Provide the [x, y] coordinate of the cell's center where the given text is located.  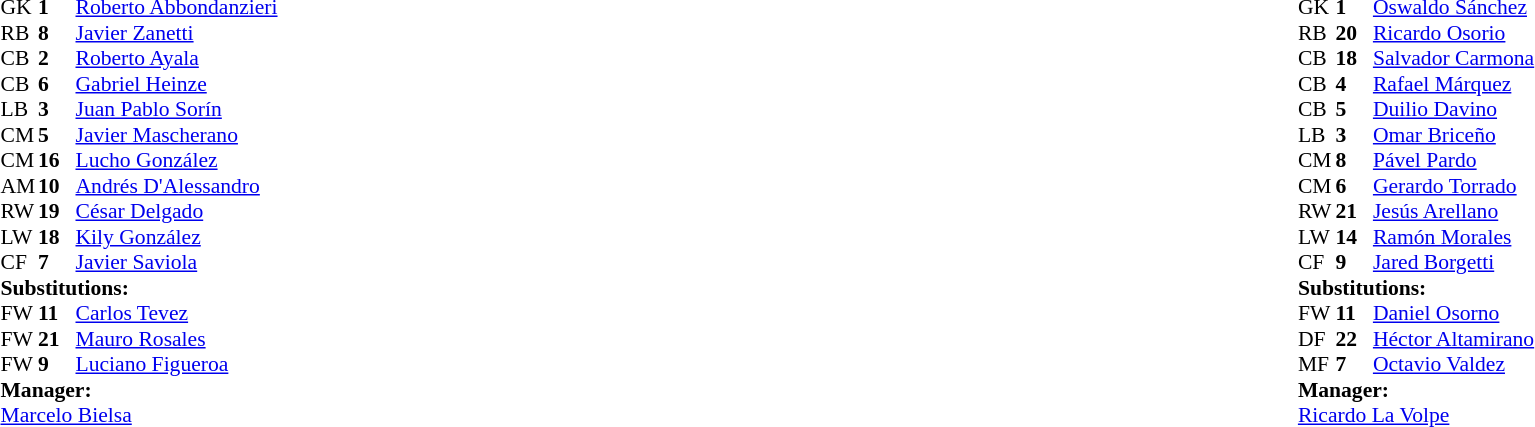
MF [1317, 365]
16 [57, 161]
Kily González [177, 237]
Carlos Tevez [177, 313]
Roberto Ayala [177, 59]
DF [1317, 339]
Manager: [138, 390]
22 [1354, 339]
Lucho González [177, 161]
20 [1354, 33]
Javier Saviola [177, 263]
Substitutions: [138, 288]
Juan Pablo Sorín [177, 109]
14 [1354, 237]
Mauro Rosales [177, 339]
19 [57, 211]
Javier Zanetti [177, 33]
4 [1354, 84]
Andrés D'Alessandro [177, 186]
10 [57, 186]
César Delgado [177, 211]
2 [57, 59]
Gabriel Heinze [177, 84]
Luciano Figueroa [177, 365]
AM [19, 186]
Javier Mascherano [177, 135]
